Return the (x, y) coordinate for the center point of the cell that contains the specified text.  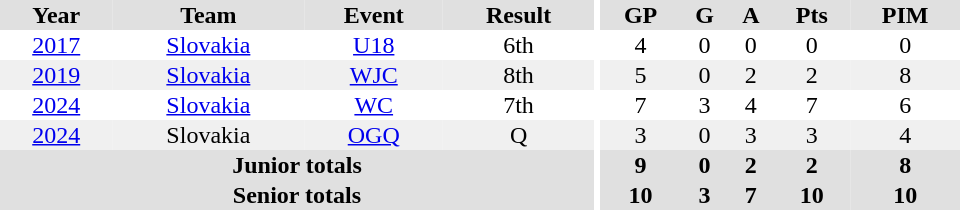
7th (518, 105)
Result (518, 15)
Team (208, 15)
A (750, 15)
Senior totals (297, 195)
U18 (374, 45)
8th (518, 75)
Q (518, 135)
Pts (812, 15)
GP (641, 15)
6 (905, 105)
6th (518, 45)
2017 (56, 45)
9 (641, 165)
Event (374, 15)
WC (374, 105)
5 (641, 75)
Year (56, 15)
WJC (374, 75)
OGQ (374, 135)
Junior totals (297, 165)
PIM (905, 15)
2019 (56, 75)
G (705, 15)
